Capture the cell that displays the provided text and extract its [x, y] central coordinate. 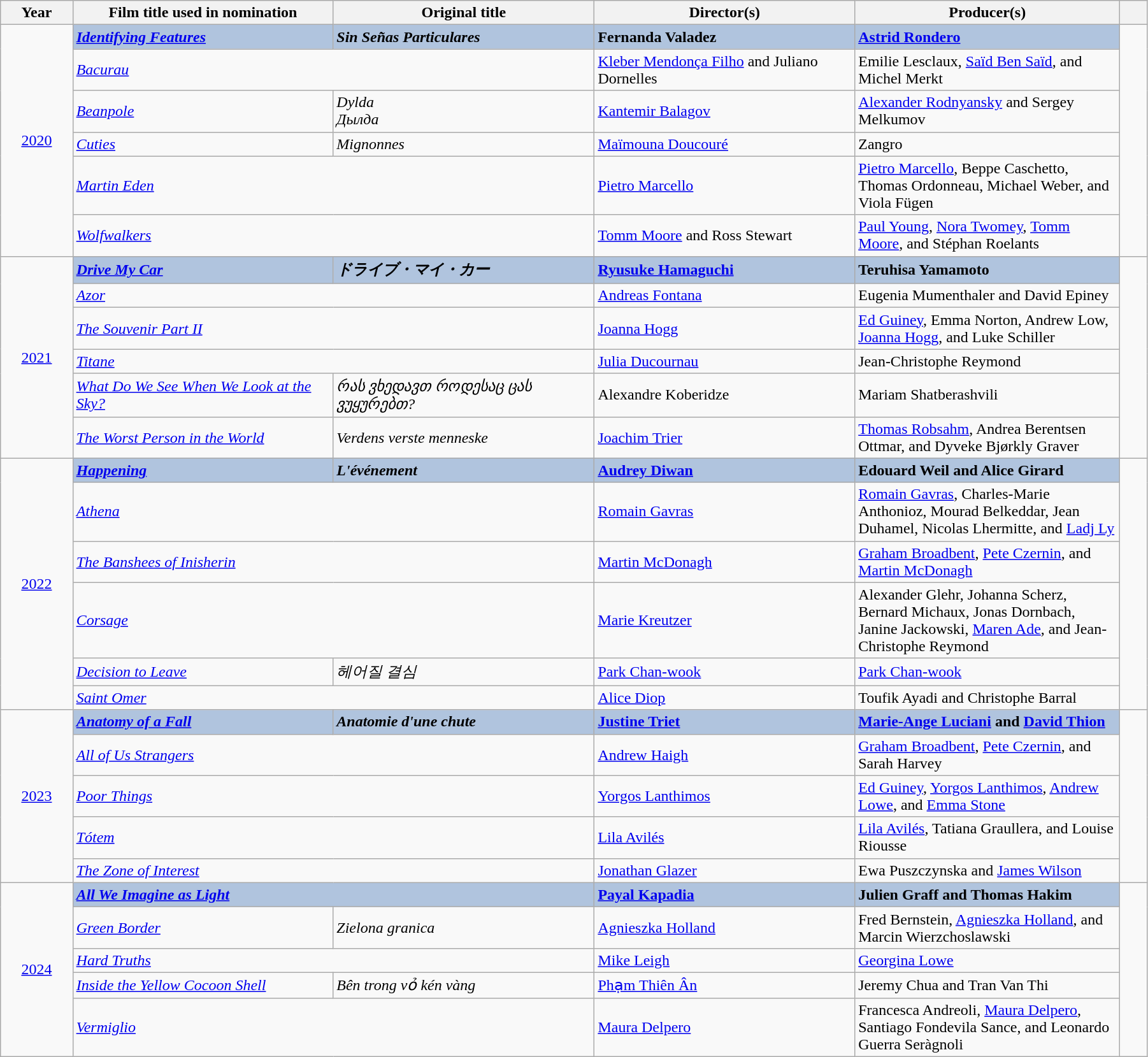
Francesca Andreoli, Maura Delpero, Santiago Fondevila Sance, and Leonardo Guerra Seràgnoli [987, 1027]
Yorgos Lanthimos [725, 796]
Audrey Diwan [725, 470]
Film title used in nomination [203, 13]
Original title [464, 13]
Alice Diop [725, 698]
Hard Truths [334, 960]
Paul Young, Nora Twomey, Tomm Moore, and Stéphan Roelants [987, 236]
Justine Triet [725, 722]
Wolfwalkers [334, 236]
Jeremy Chua and Tran Van Thi [987, 985]
The Souvenir Part II [334, 329]
Martin Eden [334, 185]
Astrid Rondero [987, 37]
Anatomie d'une chute [464, 722]
All of Us Strangers [334, 754]
Azor [334, 296]
Graham Broadbent, Pete Czernin, and Sarah Harvey [987, 754]
What Do We See When We Look at the Sky? [203, 395]
Payal Kapadia [725, 895]
Graham Broadbent, Pete Czernin, and Martin McDonagh [987, 562]
Lila Avilés, Tatiana Graullera, and Louise Riousse [987, 837]
Andreas Fontana [725, 296]
Bacurau [334, 70]
2024 [37, 970]
Identifying Features [203, 37]
2023 [37, 796]
Pietro Marcello [725, 185]
Cuties [203, 144]
Maïmouna Doucouré [725, 144]
헤어질 결심 [464, 672]
Drive My Car [203, 270]
Happening [203, 470]
რას ვხედავთ როდესაც ცას ვუყურებთ? [464, 395]
DyldaДылда [464, 111]
Joachim Trier [725, 437]
Bên trong vỏ kén vàng [464, 985]
Tótem [334, 837]
The Worst Person in the World [203, 437]
2021 [37, 357]
Corsage [334, 621]
Agnieszka Holland [725, 928]
Ewa Puszczynska and James Wilson [987, 870]
Lila Avilés [725, 837]
Sin Señas Particulares [464, 37]
Marie Kreutzer [725, 621]
Kleber Mendonça Filho and Juliano Dornelles [725, 70]
The Banshees of Inisherin [334, 562]
2020 [37, 140]
Alexander Rodnyansky and Sergey Melkumov [987, 111]
Thomas Robsahm, Andrea Berentsen Ottmar, and Dyveke Bjørkly Graver [987, 437]
Andrew Haigh [725, 754]
Vermiglio [334, 1027]
Titane [334, 361]
Romain Gavras [725, 512]
L'événement [464, 470]
Poor Things [334, 796]
Ed Guiney, Emma Norton, Andrew Low, Joanna Hogg, and Luke Schiller [987, 329]
Phạm Thiên Ân [725, 985]
Julia Ducournau [725, 361]
Green Border [203, 928]
Producer(s) [987, 13]
Athena [334, 512]
Decision to Leave [203, 672]
Verdens verste menneske [464, 437]
Fernanda Valadez [725, 37]
Mignonnes [464, 144]
Director(s) [725, 13]
Marie-Ange Luciani and David Thion [987, 722]
Tomm Moore and Ross Stewart [725, 236]
Joanna Hogg [725, 329]
Anatomy of a Fall [203, 722]
Martin McDonagh [725, 562]
Mariam Shatberashvili [987, 395]
Julien Graff and Thomas Hakim [987, 895]
Inside the Yellow Cocoon Shell [203, 985]
Alexander Glehr, Johanna Scherz, Bernard Michaux, Jonas Dornbach, Janine Jackowski, Maren Ade, and Jean-Christophe Reymond [987, 621]
Year [37, 13]
Kantemir Balagov [725, 111]
Eugenia Mumenthaler and David Epiney [987, 296]
Emilie Lesclaux, Saïd Ben Saïd, and Michel Merkt [987, 70]
2022 [37, 584]
Georgina Lowe [987, 960]
Edouard Weil and Alice Girard [987, 470]
Maura Delpero [725, 1027]
All We Imagine as Light [334, 895]
Ryusuke Hamaguchi [725, 270]
Zielona granica [464, 928]
Beanpole [203, 111]
The Zone of Interest [334, 870]
Toufik Ayadi and Christophe Barral [987, 698]
Mike Leigh [725, 960]
Romain Gavras, Charles-Marie Anthonioz, Mourad Belkeddar, Jean Duhamel, Nicolas Lhermitte, and Ladj Ly [987, 512]
Pietro Marcello, Beppe Caschetto, Thomas Ordonneau, Michael Weber, and Viola Fügen [987, 185]
Ed Guiney, Yorgos Lanthimos, Andrew Lowe, and Emma Stone [987, 796]
Zangro [987, 144]
Jonathan Glazer [725, 870]
Saint Omer [334, 698]
Fred Bernstein, Agnieszka Holland, and Marcin Wierzchoslawski [987, 928]
Jean-Christophe Reymond [987, 361]
Teruhisa Yamamoto [987, 270]
Alexandre Koberidze [725, 395]
ドライブ・マイ・カー [464, 270]
